Output the [x, y] coordinate of the center of the cell containing the given text.  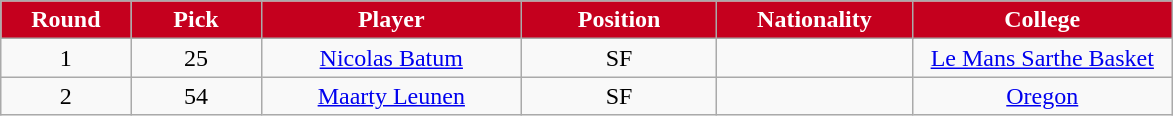
1 [66, 58]
Oregon [1042, 96]
Player [391, 20]
Round [66, 20]
Nationality [814, 20]
Le Mans Sarthe Basket [1042, 58]
Position [618, 20]
College [1042, 20]
Nicolas Batum [391, 58]
54 [196, 96]
2 [66, 96]
Pick [196, 20]
Maarty Leunen [391, 96]
25 [196, 58]
